For the text-containing cell, return its midpoint in (X, Y) coordinate format. 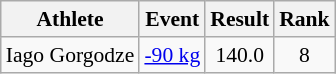
Athlete (70, 19)
140.0 (240, 55)
8 (304, 55)
Iago Gorgodze (70, 55)
Event (172, 19)
Result (240, 19)
Rank (304, 19)
-90 kg (172, 55)
